Return the (X, Y) coordinate for the center point of the cell that contains the specified text.  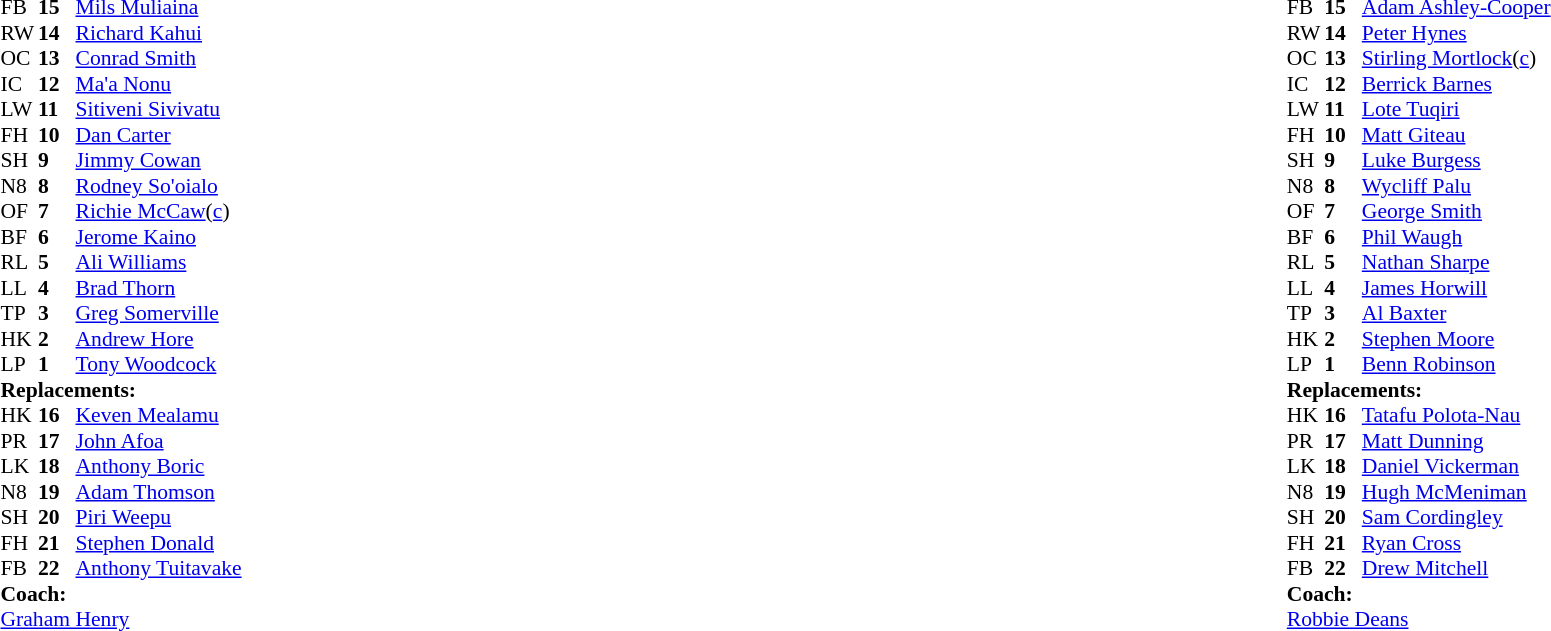
Hugh McMeniman (1456, 492)
Keven Mealamu (159, 415)
James Horwill (1456, 288)
Lote Tuqiri (1456, 109)
Tatafu Polota-Nau (1456, 415)
Benn Robinson (1456, 365)
Luke Burgess (1456, 161)
Matt Dunning (1456, 441)
Rodney So'oialo (159, 186)
Andrew Hore (159, 339)
John Afoa (159, 441)
Richie McCaw(c) (159, 211)
Nathan Sharpe (1456, 263)
Jimmy Cowan (159, 161)
Sitiveni Sivivatu (159, 109)
Al Baxter (1456, 313)
Stirling Mortlock(c) (1456, 59)
Daniel Vickerman (1456, 467)
Richard Kahui (159, 33)
Sam Cordingley (1456, 517)
Matt Giteau (1456, 135)
Tony Woodcock (159, 365)
Stephen Donald (159, 543)
Peter Hynes (1456, 33)
Anthony Boric (159, 467)
Adam Thomson (159, 492)
Jerome Kaino (159, 237)
Phil Waugh (1456, 237)
George Smith (1456, 211)
Stephen Moore (1456, 339)
Wycliff Palu (1456, 186)
Dan Carter (159, 135)
Berrick Barnes (1456, 84)
Ryan Cross (1456, 543)
Ma'a Nonu (159, 84)
Anthony Tuitavake (159, 569)
Piri Weepu (159, 517)
Conrad Smith (159, 59)
Ali Williams (159, 263)
Greg Somerville (159, 313)
Brad Thorn (159, 288)
Drew Mitchell (1456, 569)
